From the cell containing the given text, extract its center point as (x, y) coordinate. 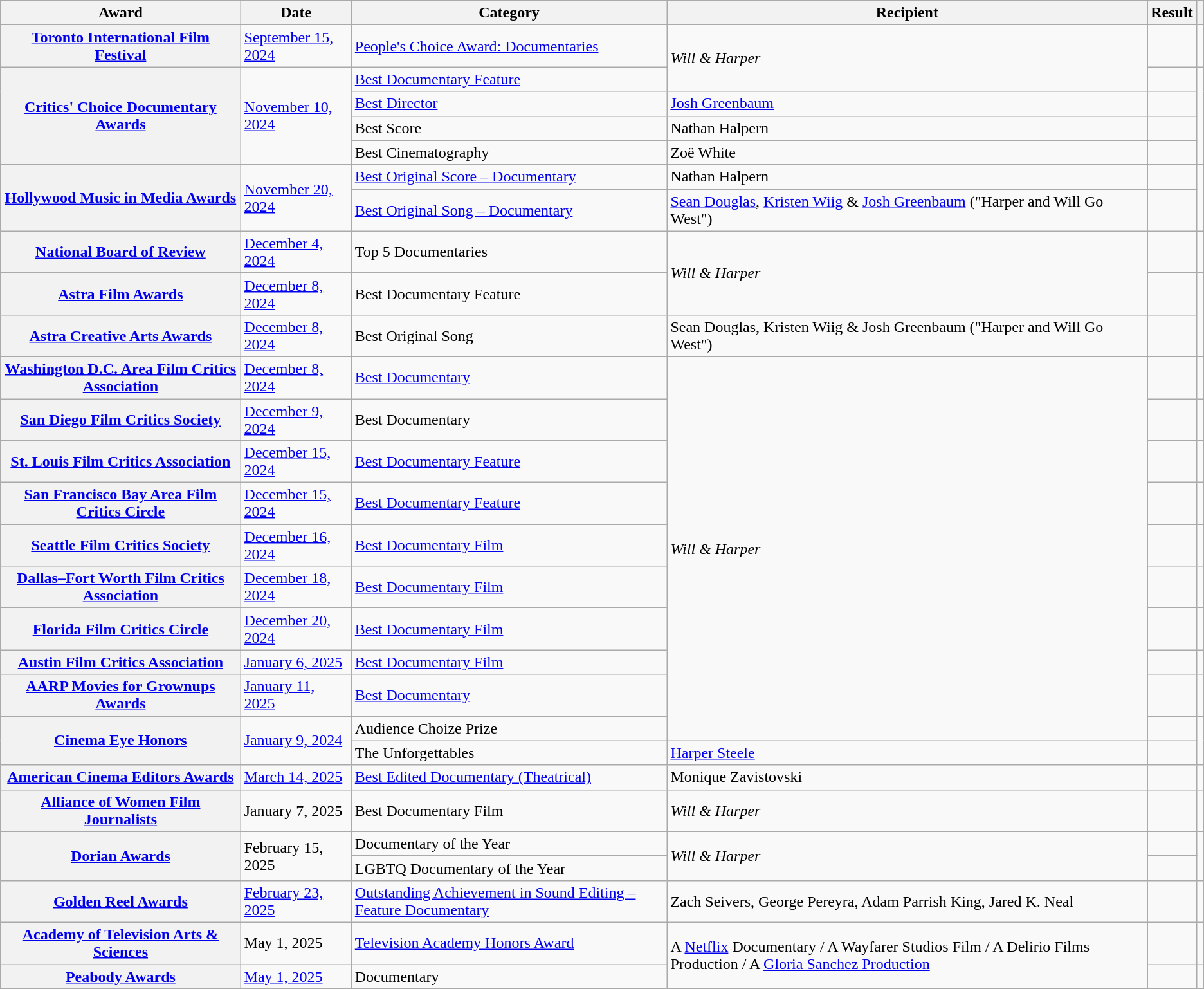
March 14, 2025 (296, 777)
December 9, 2024 (296, 420)
Alliance of Women Film Journalists (121, 811)
National Board of Review (121, 252)
Astra Creative Arts Awards (121, 336)
January 7, 2025 (296, 811)
The Unforgettables (509, 753)
Critics' Choice Documentary Awards (121, 116)
January 6, 2025 (296, 662)
Washington D.C. Area Film Critics Association (121, 377)
Josh Greenbaum (907, 104)
Category (509, 13)
AARP Movies for Grownups Awards (121, 695)
Best Cinematography (509, 153)
February 15, 2025 (296, 856)
A Netflix Documentary / A Wayfarer Studios Film / A Delirio Films Production / A Gloria Sanchez Production (907, 955)
Peabody Awards (121, 976)
Television Academy Honors Award (509, 943)
Documentary (509, 976)
Date (296, 13)
Audience Choize Prize (509, 728)
November 10, 2024 (296, 116)
Zoë White (907, 153)
Monique Zavistovski (907, 777)
Best Original Song (509, 336)
Outstanding Achievement in Sound Editing – Feature Documentary (509, 901)
Dallas–Fort Worth Film Critics Association (121, 587)
San Diego Film Critics Society (121, 420)
December 18, 2024 (296, 587)
LGBTQ Documentary of the Year (509, 868)
January 11, 2025 (296, 695)
December 20, 2024 (296, 629)
Florida Film Critics Circle (121, 629)
Austin Film Critics Association (121, 662)
Toronto International Film Festival (121, 46)
Best Original Score – Documentary (509, 177)
December 16, 2024 (296, 546)
Recipient (907, 13)
Zach Seivers, George Pereyra, Adam Parrish King, Jared K. Neal (907, 901)
Academy of Television Arts & Sciences (121, 943)
People's Choice Award: Documentaries (509, 46)
Top 5 Documentaries (509, 252)
St. Louis Film Critics Association (121, 462)
Astra Film Awards (121, 293)
Seattle Film Critics Society (121, 546)
Best Director (509, 104)
Cinema Eye Honors (121, 741)
Golden Reel Awards (121, 901)
Documentary of the Year (509, 844)
American Cinema Editors Awards (121, 777)
Harper Steele (907, 753)
January 9, 2024 (296, 741)
Dorian Awards (121, 856)
February 23, 2025 (296, 901)
November 20, 2024 (296, 198)
Hollywood Music in Media Awards (121, 198)
Best Edited Documentary (Theatrical) (509, 777)
Award (121, 13)
Best Original Song – Documentary (509, 210)
Best Score (509, 128)
September 15, 2024 (296, 46)
December 4, 2024 (296, 252)
Result (1172, 13)
San Francisco Bay Area Film Critics Circle (121, 503)
